Detect which cell encompasses the target text, then output its (x, y) center coordinate. 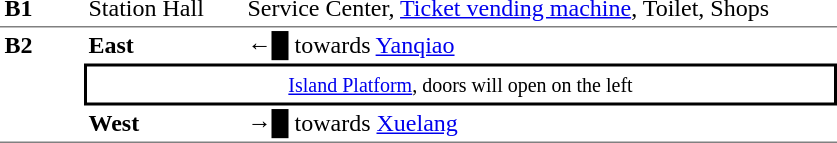
←█ towards Yanqiao (540, 46)
East (164, 46)
Island Platform, doors will open on the left (460, 85)
